Scan for the cell matching the given text and deliver its (x, y) coordinate at center. 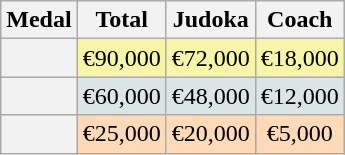
€5,000 (300, 134)
€90,000 (122, 58)
€60,000 (122, 96)
€12,000 (300, 96)
Judoka (210, 20)
€72,000 (210, 58)
€20,000 (210, 134)
Coach (300, 20)
Medal (39, 20)
€48,000 (210, 96)
Total (122, 20)
€25,000 (122, 134)
€18,000 (300, 58)
